From the cell containing the given text, extract its center point as (X, Y) coordinate. 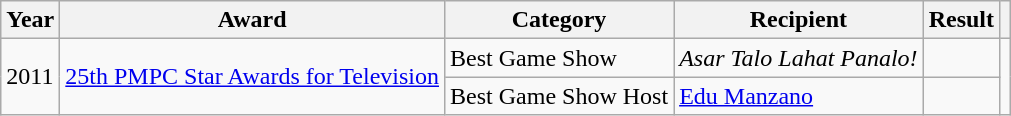
2011 (30, 77)
Award (252, 20)
Category (560, 20)
25th PMPC Star Awards for Television (252, 77)
Edu Manzano (799, 96)
Recipient (799, 20)
Best Game Show (560, 58)
Best Game Show Host (560, 96)
Year (30, 20)
Result (961, 20)
Asar Talo Lahat Panalo! (799, 58)
